Extract the [x, y] coordinate from the center of the cell holding the provided text.  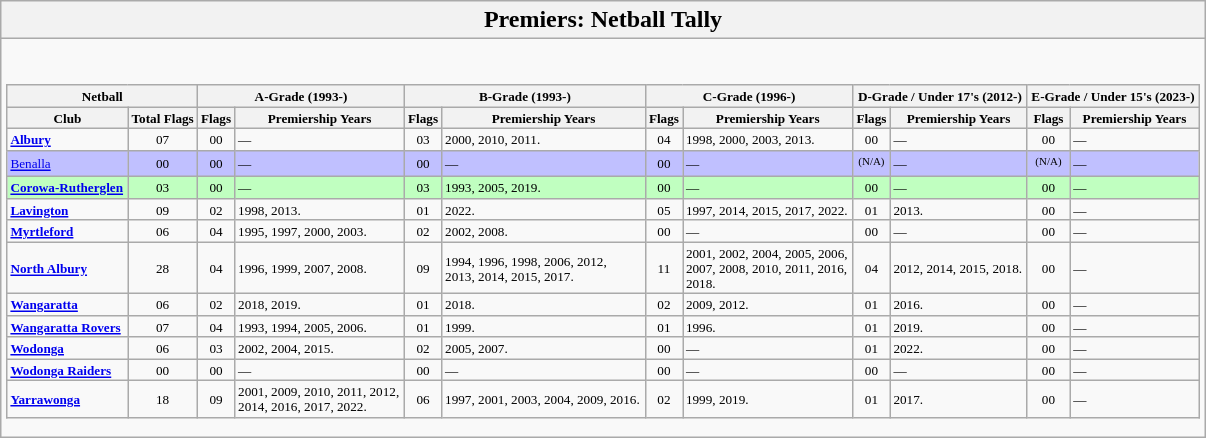
A-Grade (1993-) [300, 96]
1997, 2001, 2003, 2004, 2009, 2016. [544, 400]
Myrtleford [68, 231]
2019. [958, 326]
2001, 2002, 2004, 2005, 2006,2007, 2008, 2010, 2011, 2016,2018. [768, 268]
2002, 2008. [544, 231]
Wangaratta Rovers [68, 326]
Netball [102, 96]
D-Grade / Under 17's (2012-) [940, 96]
1998, 2000, 2003, 2013. [768, 140]
Albury [68, 140]
2013. [958, 209]
1995, 1997, 2000, 2003. [320, 231]
1999, 2019. [768, 400]
Club [68, 118]
Benalla [68, 164]
2002, 2004, 2015. [320, 348]
Wodonga [68, 348]
E-Grade / Under 15's (2023-) [1113, 96]
C-Grade (1996-) [748, 96]
1996, 1999, 2007, 2008. [320, 268]
2016. [958, 305]
2012, 2014, 2015, 2018. [958, 268]
2009, 2012. [768, 305]
Lavington [68, 209]
Corowa-Rutherglen [68, 188]
1994, 1996, 1998, 2006, 2012,2013, 2014, 2015, 2017. [544, 268]
North Albury [68, 268]
28 [163, 268]
2000, 2010, 2011. [544, 140]
1999. [544, 326]
2017. [958, 400]
Total Flags [163, 118]
05 [664, 209]
1998, 2013. [320, 209]
Wangaratta [68, 305]
2001, 2009, 2010, 2011, 2012,2014, 2016, 2017, 2022. [320, 400]
1996. [768, 326]
2018, 2019. [320, 305]
Yarrawonga [68, 400]
1993, 1994, 2005, 2006. [320, 326]
18 [163, 400]
Wodonga Raiders [68, 370]
1993, 2005, 2019. [544, 188]
2018. [544, 305]
1997, 2014, 2015, 2017, 2022. [768, 209]
11 [664, 268]
B-Grade (1993-) [524, 96]
Premiers: Netball Tally [603, 20]
2005, 2007. [544, 348]
